Identify which cell holds the provided text, then report its [x, y] central coordinate. 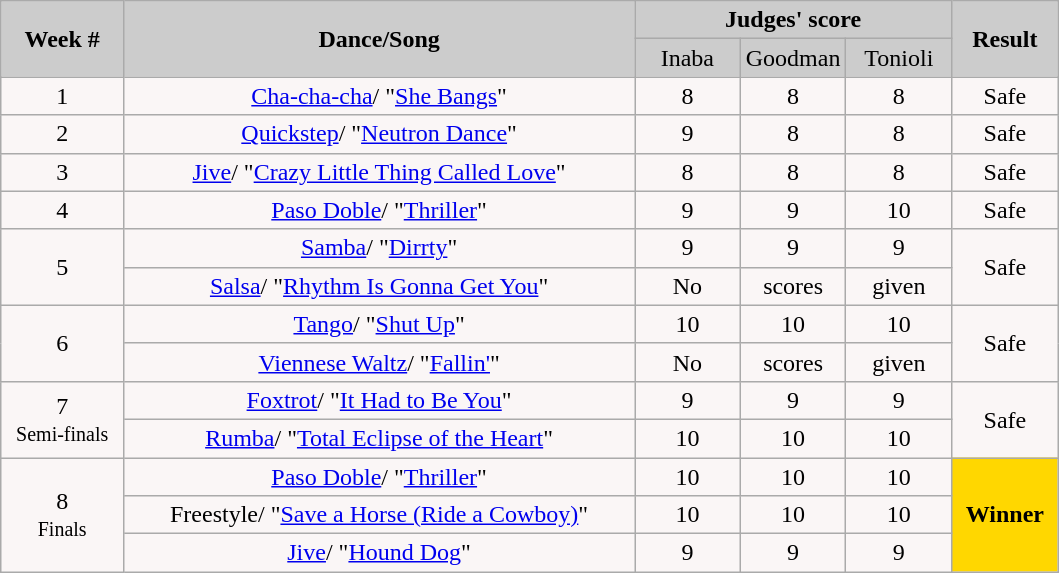
Judges' score [794, 20]
Inaba [688, 58]
Week # [62, 39]
Rumba/ "Total Eclipse of the Heart" [380, 438]
Dance/Song [380, 39]
Samba/ "Dirrty" [380, 248]
Cha-cha-cha/ "She Bangs" [380, 96]
8Finals [62, 515]
Foxtrot/ "It Had to Be You" [380, 400]
Tango/ "Shut Up" [380, 324]
5 [62, 267]
6 [62, 343]
Salsa/ "Rhythm Is Gonna Get You" [380, 286]
Winner [1005, 515]
Viennese Waltz/ "Fallin'" [380, 362]
Tonioli [899, 58]
7Semi-finals [62, 419]
Freestyle/ "Save a Horse (Ride a Cowboy)" [380, 515]
Quickstep/ "Neutron Dance" [380, 134]
Result [1005, 39]
1 [62, 96]
3 [62, 172]
2 [62, 134]
Goodman [793, 58]
Jive/ "Crazy Little Thing Called Love" [380, 172]
4 [62, 210]
Jive/ "Hound Dog" [380, 553]
